Return the (x, y) coordinate for the center point of the cell that contains the specified text.  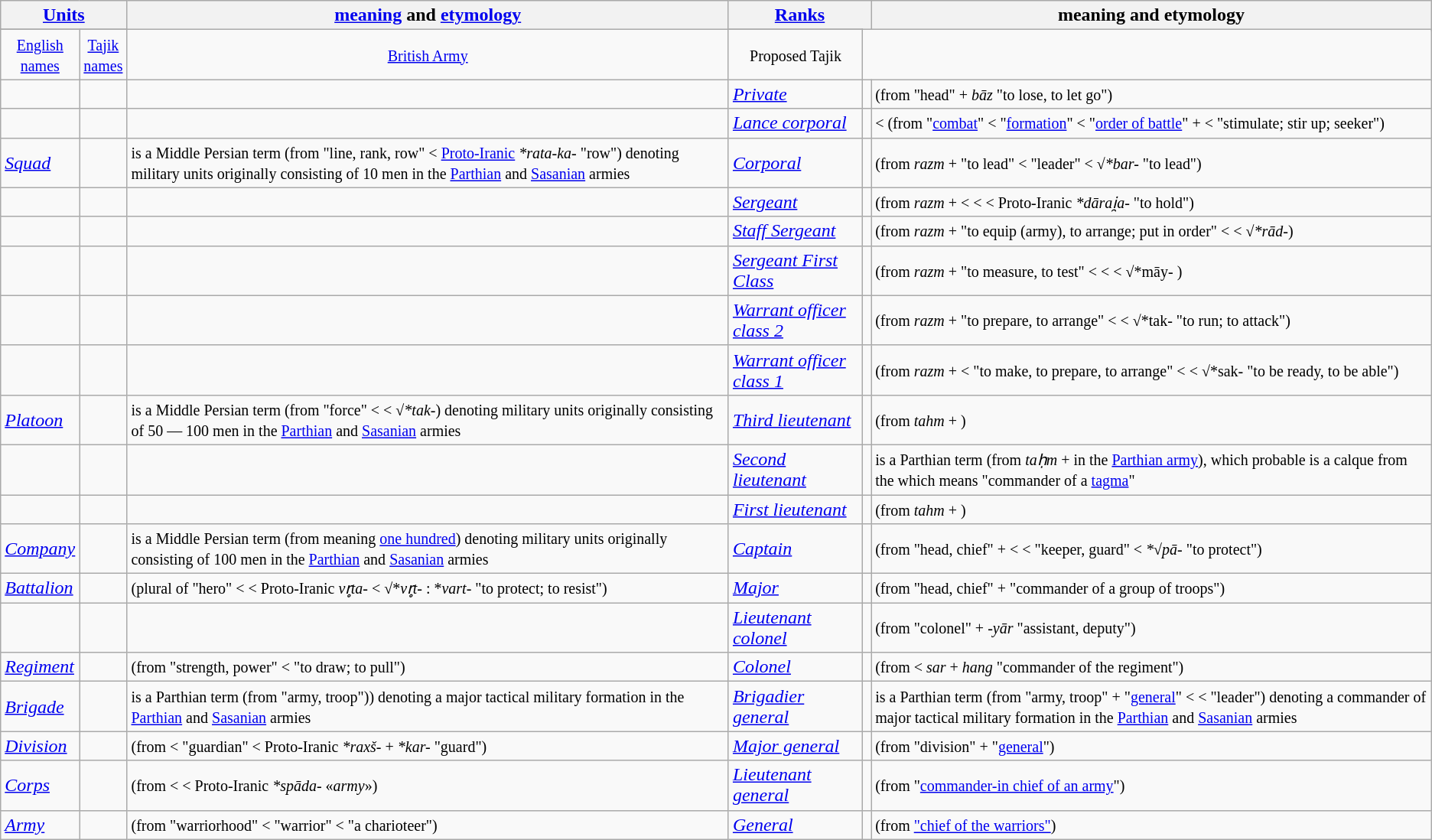
Regiment (40, 667)
is a Parthian term (from "army, troop")) denoting a major tactical military formation in the Parthian and Sasanian armies (428, 707)
Platoon (40, 419)
(from "commander-in chief of an army") (1152, 785)
Corporal (796, 162)
Brigade (40, 707)
< (from "combat" < "formation" < "order of battle" + < "stimulate; stir up; seeker") (1152, 123)
Tajiknames (103, 55)
(from "division" + "general") (1152, 746)
Warrant officer class 2 (796, 320)
Major (796, 588)
Private (796, 94)
Corps (40, 785)
Warrant officer class 1 (796, 370)
Englishnames (40, 55)
(from "strength, power" < "to draw; to pull") (428, 667)
(from razm + "to measure, to test" < < < √*māy- ) (1152, 271)
Squad (40, 162)
(from < sar + hang "commander of the regiment") (1152, 667)
(from razm + < "to make, to prepare, to arrange" < < √*sak- "to be ready, to be able") (1152, 370)
Major general (796, 746)
(from razm + "to prepare, to arrange" < < √*tak- "to run; to attack") (1152, 320)
Lieutenant colonel (796, 627)
Company (40, 549)
(from razm + "to lead" < "leader" < √*bar- "to lead") (1152, 162)
Lance corporal (796, 123)
Brigadier general (796, 707)
(from razm + < < < Proto-Iranic *dārai̯a- "to hold") (1152, 202)
(from < < Proto-Iranic *spāda- «army») (428, 785)
Ranks (799, 15)
Sergeant First Class (796, 271)
(from "head, chief" + "commander of a group of troops") (1152, 588)
Second lieutenant (796, 470)
Division (40, 746)
Third lieutenant (796, 419)
(plural of "hero" < < Proto-Iranic vr̥ta- < √*vr̥t- : *vart- "to protect; to resist") (428, 588)
(from razm + "to equip (army), to arrange; put in order" < < √*rād-) (1152, 231)
First lieutenant (796, 509)
(from "head, chief" + < < "keeper, guard" < *√pā- "to protect") (1152, 549)
Staff Sergeant (796, 231)
Sergeant (796, 202)
(from "head" + bāz "to lose, to let go") (1152, 94)
Lieutenant general (796, 785)
Units (64, 15)
Captain (796, 549)
Proposed Tajik (796, 55)
British Army (428, 55)
(from "chief of the warriors") (1152, 825)
(from "warriorhood" < "warrior" < "a charioteer") (428, 825)
Battalion (40, 588)
General (796, 825)
is a Parthian term (from taḥm + in the Parthian army), which probable is a calque from the which means "commander of a tagma" (1152, 470)
(from "colonel" + -yār "assistant, deputy") (1152, 627)
is a Middle Persian term (from "force" < < √*tak-) denoting military units originally consisting of 50 — 100 men in the Parthian and Sasanian armies (428, 419)
(from < "guardian" < Proto-Iranic *raxš- + *kar- "guard") (428, 746)
is a Middle Persian term (from meaning one hundred) denoting military units originally consisting of 100 men in the Parthian and Sasanian armies (428, 549)
Army (40, 825)
Colonel (796, 667)
